Determine the (x, y) coordinate at the center of the cell enclosing the given text.  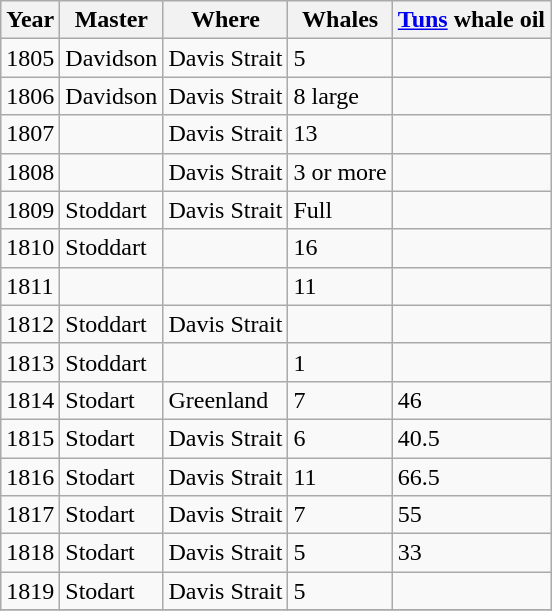
8 large (340, 96)
1813 (30, 362)
1817 (30, 515)
Greenland (226, 400)
Where (226, 20)
1805 (30, 58)
1810 (30, 248)
1811 (30, 286)
33 (471, 553)
1812 (30, 324)
55 (471, 515)
40.5 (471, 438)
1 (340, 362)
Whales (340, 20)
1808 (30, 172)
16 (340, 248)
1819 (30, 591)
1806 (30, 96)
Full (340, 210)
3 or more (340, 172)
Master (112, 20)
1815 (30, 438)
46 (471, 400)
1807 (30, 134)
6 (340, 438)
66.5 (471, 477)
1818 (30, 553)
1814 (30, 400)
1816 (30, 477)
13 (340, 134)
1809 (30, 210)
Year (30, 20)
Tuns whale oil (471, 20)
